Output the [x, y] coordinate of the center of the cell containing the given text.  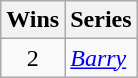
Barry [101, 58]
2 [33, 58]
Wins [33, 20]
Series [101, 20]
